Determine the [X, Y] coordinate at the center of the cell enclosing the given text.  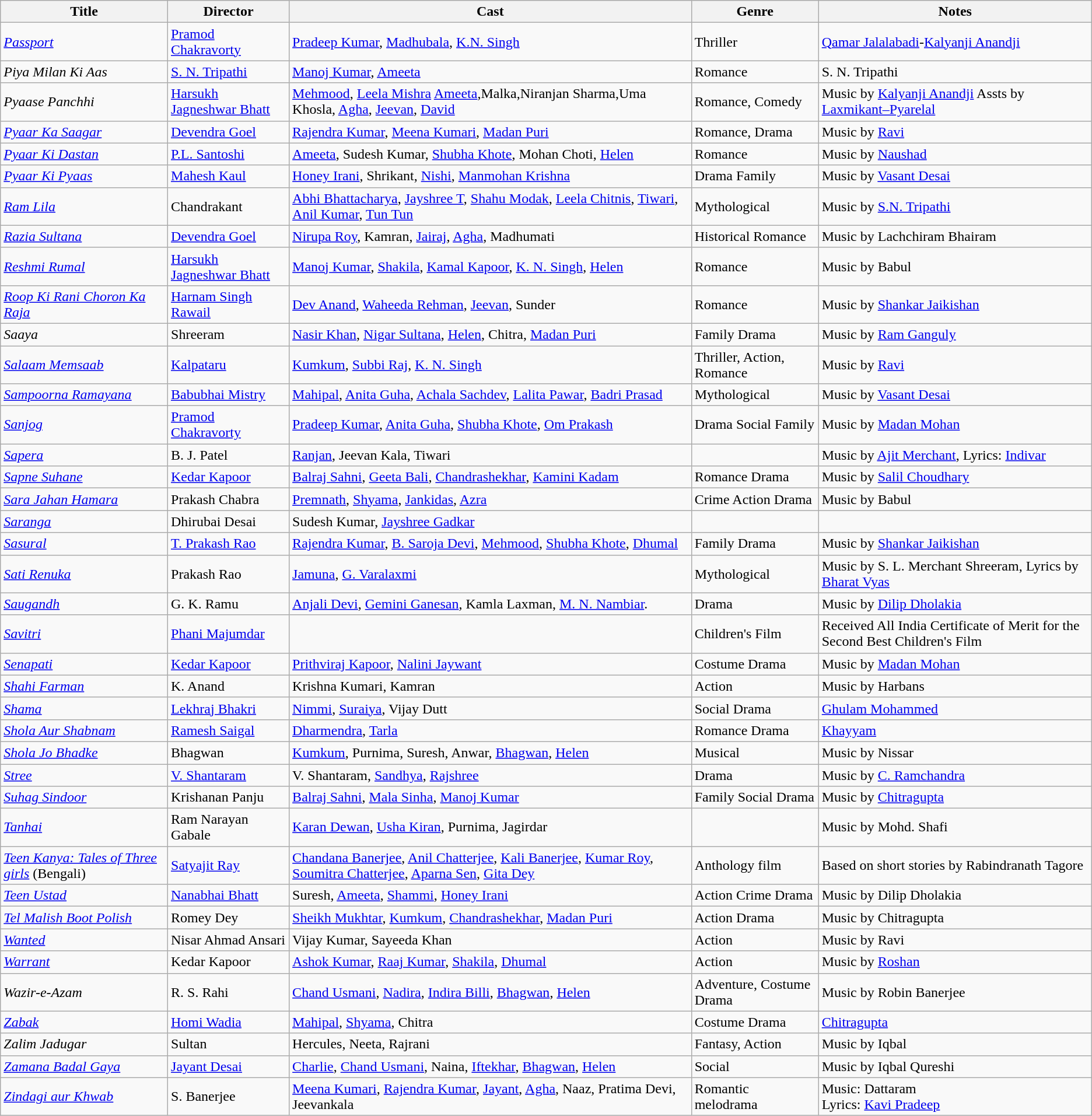
Shama [84, 708]
Stree [84, 775]
Music by S. L. Merchant Shreeram, Lyrics by Bharat Vyas [955, 574]
Shahi Farman [84, 686]
Roop Ki Rani Choron Ka Raja [84, 305]
Music by Harbans [955, 686]
Razia Sultana [84, 236]
Family Social Drama [755, 797]
Wanted [84, 940]
Prakash Rao [229, 574]
Premnath, Shyama, Jankidas, Azra [491, 499]
Music by Mohd. Shafi [955, 827]
Krishna Kumari, Kamran [491, 686]
Kalpataru [229, 364]
Jamuna, G. Varalaxmi [491, 574]
Zalim Jadugar [84, 1044]
Adventure, Costume Drama [755, 992]
Homi Wadia [229, 1022]
Honey Irani, Shrikant, Nishi, Manmohan Krishna [491, 176]
V. Shantaram [229, 775]
Chandana Banerjee, Anil Chatterjee, Kali Banerjee, Kumar Roy, Soumitra Chatterjee, Aparna Sen, Gita Dey [491, 866]
Historical Romance [755, 236]
Sara Jahan Hamara [84, 499]
Pyaase Panchhi [84, 102]
S. Banerjee [229, 1097]
Music by C. Ramchandra [955, 775]
Sati Renuka [84, 574]
Musical [755, 753]
Dharmendra, Tarla [491, 730]
Piya Milan Ki Aas [84, 72]
Satyajit Ray [229, 866]
Fantasy, Action [755, 1044]
Shreeram [229, 334]
Nimmi, Suraiya, Vijay Dutt [491, 708]
Romantic melodrama [755, 1097]
Pradeep Kumar, Madhubala, K.N. Singh [491, 42]
Rajendra Kumar, B. Saroja Devi, Mehmood, Shubha Khote, Dhumal [491, 544]
Genre [755, 12]
Babubhai Mistry [229, 395]
Music by Lachchiram Bhairam [955, 236]
Music by Robin Banerjee [955, 992]
Music by Naushad [955, 154]
Nanabhai Bhatt [229, 895]
Harnam Singh Rawail [229, 305]
Crime Action Drama [755, 499]
Title [84, 12]
Sanjog [84, 425]
Music by Roshan [955, 962]
Thriller [755, 42]
Shola Jo Bhadke [84, 753]
Phani Majumdar [229, 634]
Shola Aur Shabnam [84, 730]
Krishanan Panju [229, 797]
Sapne Suhane [84, 477]
Nasir Khan, Nigar Sultana, Helen, Chitra, Madan Puri [491, 334]
Mahipal, Anita Guha, Achala Sachdev, Lalita Pawar, Badri Prasad [491, 395]
T. Prakash Rao [229, 544]
Music by Ajit Merchant, Lyrics: Indivar [955, 455]
Charlie, Chand Usmani, Naina, Iftekhar, Bhagwan, Helen [491, 1066]
Suhag Sindoor [84, 797]
Cast [491, 12]
Warrant [84, 962]
Based on short stories by Rabindranath Tagore [955, 866]
R. S. Rahi [229, 992]
Senapati [84, 664]
Pyaar Ki Dastan [84, 154]
Ghulam Mohammed [955, 708]
Action Crime Drama [755, 895]
Ramesh Saigal [229, 730]
V. Shantaram, Sandhya, Rajshree [491, 775]
Music by Nissar [955, 753]
Savitri [84, 634]
Director [229, 12]
Notes [955, 12]
Khayyam [955, 730]
Saugandh [84, 604]
Romance, Drama [755, 132]
Ameeta, Sudesh Kumar, Shubha Khote, Mohan Choti, Helen [491, 154]
Hercules, Neeta, Rajrani [491, 1044]
Children's Film [755, 634]
Passport [84, 42]
Manoj Kumar, Shakila, Kamal Kapoor, K. N. Singh, Helen [491, 266]
Kumkum, Purnima, Suresh, Anwar, Bhagwan, Helen [491, 753]
B. J. Patel [229, 455]
Sampoorna Ramayana [84, 395]
Chandrakant [229, 207]
Action Drama [755, 918]
Reshmi Rumal [84, 266]
Ram Narayan Gabale [229, 827]
Chitragupta [955, 1022]
Karan Dewan, Usha Kiran, Purnima, Jagirdar [491, 827]
K. Anand [229, 686]
Drama Family [755, 176]
Music by Iqbal Qureshi [955, 1066]
Prithviraj Kapoor, Nalini Jaywant [491, 664]
Prakash Chabra [229, 499]
Sapera [84, 455]
Bhagwan [229, 753]
Zindagi aur Khwab [84, 1097]
Pyaar Ka Saagar [84, 132]
Saaya [84, 334]
Manoj Kumar, Ameeta [491, 72]
Dhirubai Desai [229, 522]
Suresh, Ameeta, Shammi, Honey Irani [491, 895]
Romey Dey [229, 918]
Music by S.N. Tripathi [955, 207]
Tanhai [84, 827]
Pradeep Kumar, Anita Guha, Shubha Khote, Om Prakash [491, 425]
Zamana Badal Gaya [84, 1066]
Sheikh Mukhtar, Kumkum, Chandrashekhar, Madan Puri [491, 918]
P.L. Santoshi [229, 154]
Social Drama [755, 708]
Teen Kanya: Tales of Three girls (Bengali) [84, 866]
Abhi Bhattacharya, Jayshree T, Shahu Modak, Leela Chitnis, Tiwari, Anil Kumar, Tun Tun [491, 207]
Vijay Kumar, Sayeeda Khan [491, 940]
Tel Malish Boot Polish [84, 918]
Meena Kumari, Rajendra Kumar, Jayant, Agha, Naaz, Pratima Devi, Jeevankala [491, 1097]
Anthology film [755, 866]
Lekhraj Bhakri [229, 708]
Thriller, Action, Romance [755, 364]
Nisar Ahmad Ansari [229, 940]
Kumkum, Subbi Raj, K. N. Singh [491, 364]
Chand Usmani, Nadira, Indira Billi, Bhagwan, Helen [491, 992]
Ranjan, Jeevan Kala, Tiwari [491, 455]
Music by Kalyanji Anandji Assts by Laxmikant–Pyarelal [955, 102]
Social [755, 1066]
Sudesh Kumar, Jayshree Gadkar [491, 522]
Zabak [84, 1022]
Romance, Comedy [755, 102]
Music by Salil Choudhary [955, 477]
Wazir-e-Azam [84, 992]
Pyaar Ki Pyaas [84, 176]
Balraj Sahni, Mala Sinha, Manoj Kumar [491, 797]
Received All India Certificate of Merit for the Second Best Children's Film [955, 634]
Sasural [84, 544]
Balraj Sahni, Geeta Bali, Chandrashekhar, Kamini Kadam [491, 477]
Jayant Desai [229, 1066]
Music: DattaramLyrics: Kavi Pradeep [955, 1097]
Mahesh Kaul [229, 176]
Sultan [229, 1044]
Music by Iqbal [955, 1044]
Mahipal, Shyama, Chitra [491, 1022]
Anjali Devi, Gemini Ganesan, Kamla Laxman, M. N. Nambiar. [491, 604]
Mehmood, Leela Mishra Ameeta,Malka,Niranjan Sharma,Uma Khosla, Agha, Jeevan, David [491, 102]
Nirupa Roy, Kamran, Jairaj, Agha, Madhumati [491, 236]
Teen Ustad [84, 895]
Salaam Memsaab [84, 364]
Ashok Kumar, Raaj Kumar, Shakila, Dhumal [491, 962]
Rajendra Kumar, Meena Kumari, Madan Puri [491, 132]
Ram Lila [84, 207]
Drama Social Family [755, 425]
G. K. Ramu [229, 604]
Saranga [84, 522]
Dev Anand, Waheeda Rehman, Jeevan, Sunder [491, 305]
Qamar Jalalabadi-Kalyanji Anandji [955, 42]
Music by Ram Ganguly [955, 334]
